Find where the given text appears and provide that cell's center as (x, y) coordinate. 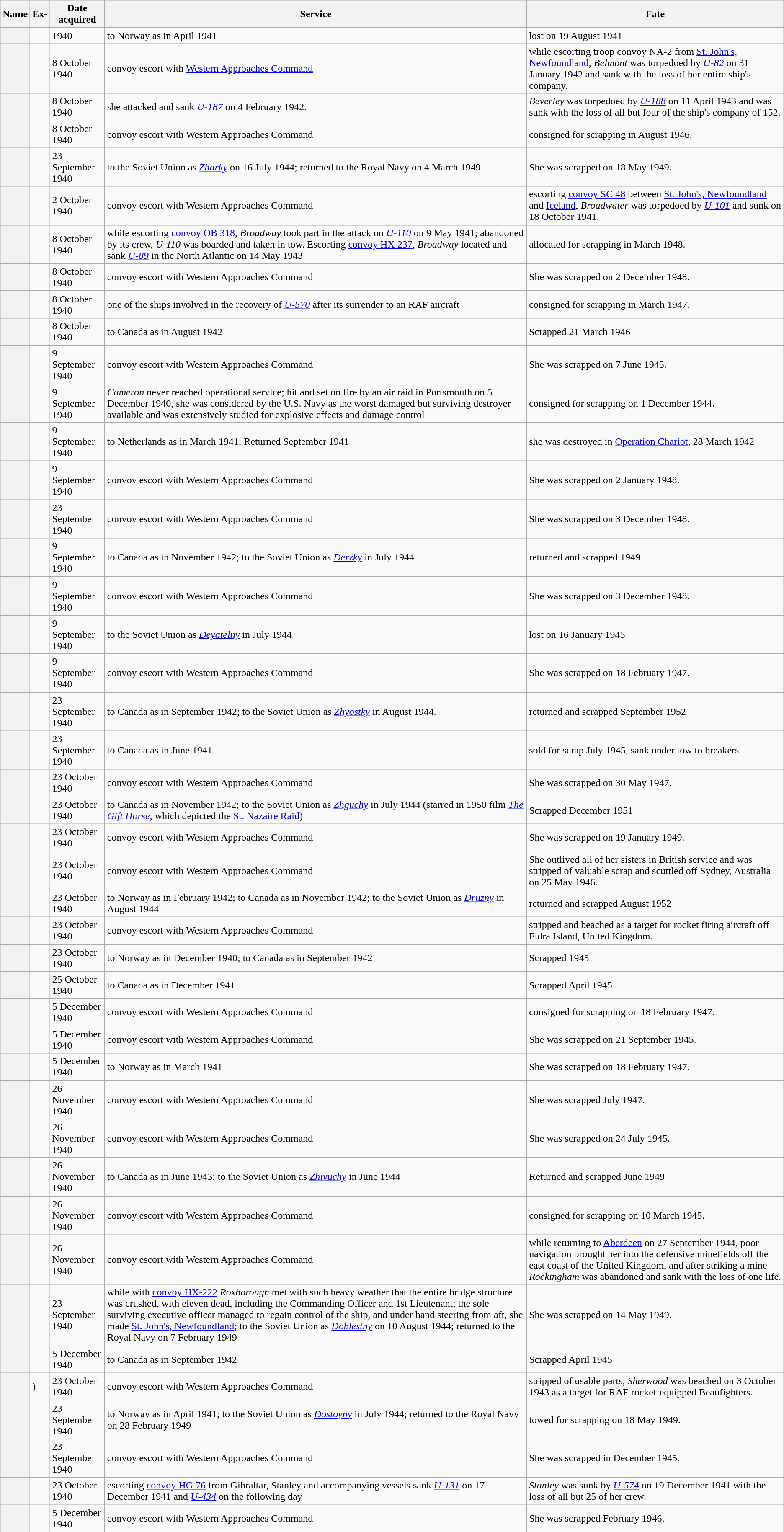
) (40, 1386)
She was scrapped on 19 January 1949. (655, 838)
consigned for scrapping on 18 February 1947. (655, 1013)
Scrapped 21 March 1946 (655, 332)
returned and scrapped August 1952 (655, 903)
to Canada as in September 1942 (316, 1359)
Scrapped 1945 (655, 957)
Service (316, 14)
2 October 1940 (77, 206)
Beverley was torpedoed by U-188 on 11 April 1943 and was sunk with the loss of all but four of the ship's company of 152. (655, 107)
sold for scrap July 1945, sank under tow to breakers (655, 750)
escorting convoy HG 76 from Gibraltar, Stanley and accompanying vessels sank U-131 on 17 December 1941 and U-434 on the following day (316, 1491)
escorting convoy SC 48 between St. John's, Newfoundland and Iceland, Broadwater was torpedoed by U-101 and sunk on 18 October 1941. (655, 206)
returned and scrapped 1949 (655, 557)
allocated for scrapping in March 1948. (655, 244)
Name (15, 14)
to Canada as in November 1942; to the Soviet Union as Derzky in July 1944 (316, 557)
25 October 1940 (77, 985)
She outlived all of her sisters in British service and was stripped of valuable scrap and scuttled off Sydney, Australia on 25 May 1946. (655, 870)
to Canada as in June 1941 (316, 750)
Date acquired (77, 14)
to Canada as in November 1942; to the Soviet Union as Zhguchy in July 1944 (starred in 1950 film The Gift Horse, which depicted the St. Nazaire Raid) (316, 810)
to Norway as in December 1940; to Canada as in September 1942 (316, 957)
Returned and scrapped June 1949 (655, 1177)
She was scrapped on 14 May 1949. (655, 1315)
to Netherlands as in March 1941; Returned September 1941 (316, 442)
She was scrapped on 21 September 1945. (655, 1039)
She was scrapped February 1946. (655, 1518)
to Norway as in April 1941 (316, 36)
1940 (77, 36)
She was scrapped on 24 July 1945. (655, 1138)
lost on 19 August 1941 (655, 36)
one of the ships involved in the recovery of U-570 after its surrender to an RAF aircraft (316, 304)
consigned for scrapping on 1 December 1944. (655, 403)
to Canada as in December 1941 (316, 985)
Scrapped December 1951 (655, 810)
consigned for scrapping in August 1946. (655, 134)
she was destroyed in Operation Chariot, 28 March 1942 (655, 442)
towed for scrapping on 18 May 1949. (655, 1419)
consigned for scrapping on 10 March 1945. (655, 1215)
to Norway as in February 1942; to Canada as in November 1942; to the Soviet Union as Druzny in August 1944 (316, 903)
She was scrapped on 2 January 1948. (655, 480)
She was scrapped on 18 May 1949. (655, 167)
to Canada as in June 1943; to the Soviet Union as Zhivuchy in June 1944 (316, 1177)
She was scrapped on 2 December 1948. (655, 277)
stripped and beached as a target for rocket firing aircraft off Fidra Island, United Kingdom. (655, 931)
Ex- (40, 14)
returned and scrapped September 1952 (655, 712)
she attacked and sank U-187 on 4 February 1942. (316, 107)
She was scrapped July 1947. (655, 1100)
consigned for scrapping in March 1947. (655, 304)
She was scrapped on 7 June 1945. (655, 364)
to Norway as in April 1941; to the Soviet Union as Dostoyny in July 1944; returned to the Royal Navy on 28 February 1949 (316, 1419)
Stanley was sunk by U-574 on 19 December 1941 with the loss of all but 25 of her crew. (655, 1491)
She was scrapped on 30 May 1947. (655, 783)
to the Soviet Union as Deyatelny in July 1944 (316, 634)
lost on 16 January 1945 (655, 634)
stripped of usable parts, Sherwood was beached on 3 October 1943 as a target for RAF rocket-equipped Beaufighters. (655, 1386)
to Norway as in March 1941 (316, 1067)
Fate (655, 14)
She was scrapped in December 1945. (655, 1458)
to Canada as in September 1942; to the Soviet Union as Zhyostky in August 1944. (316, 712)
to the Soviet Union as Zharky on 16 July 1944; returned to the Royal Navy on 4 March 1949 (316, 167)
to Canada as in August 1942 (316, 332)
